Pinpoint the cell where the given text exists, returning its (x, y) midpoint coordinate. 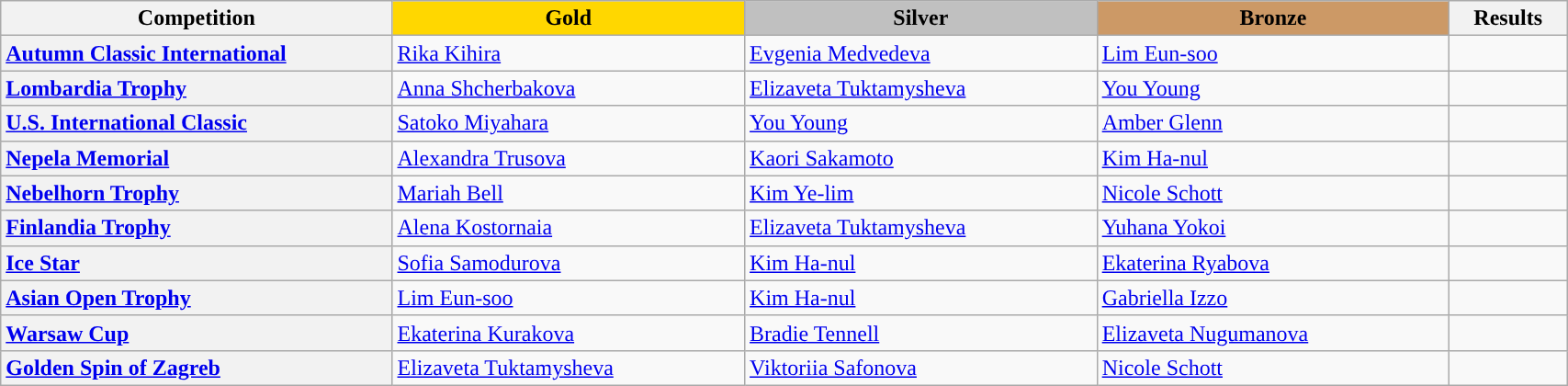
Bronze (1273, 18)
Silver (921, 18)
Mariah Bell (569, 193)
Bradie Tennell (921, 333)
Golden Spin of Zagreb (197, 368)
Ekaterina Ryabova (1273, 263)
Amber Glenn (1273, 123)
Evgenia Medvedeva (921, 53)
Kaori Sakamoto (921, 158)
U.S. International Classic (197, 123)
Yuhana Yokoi (1273, 228)
Nebelhorn Trophy (197, 193)
Elizaveta Nugumanova (1273, 333)
Asian Open Trophy (197, 298)
Satoko Miyahara (569, 123)
Kim Ye-lim (921, 193)
Lombardia Trophy (197, 88)
Finlandia Trophy (197, 228)
Rika Kihira (569, 53)
Anna Shcherbakova (569, 88)
Ice Star (197, 263)
Gabriella Izzo (1273, 298)
Gold (569, 18)
Competition (197, 18)
Nepela Memorial (197, 158)
Alena Kostornaia (569, 228)
Warsaw Cup (197, 333)
Viktoriia Safonova (921, 368)
Ekaterina Kurakova (569, 333)
Results (1508, 18)
Alexandra Trusova (569, 158)
Sofia Samodurova (569, 263)
Autumn Classic International (197, 53)
